Return (x, y) of the center of cell containing provided text 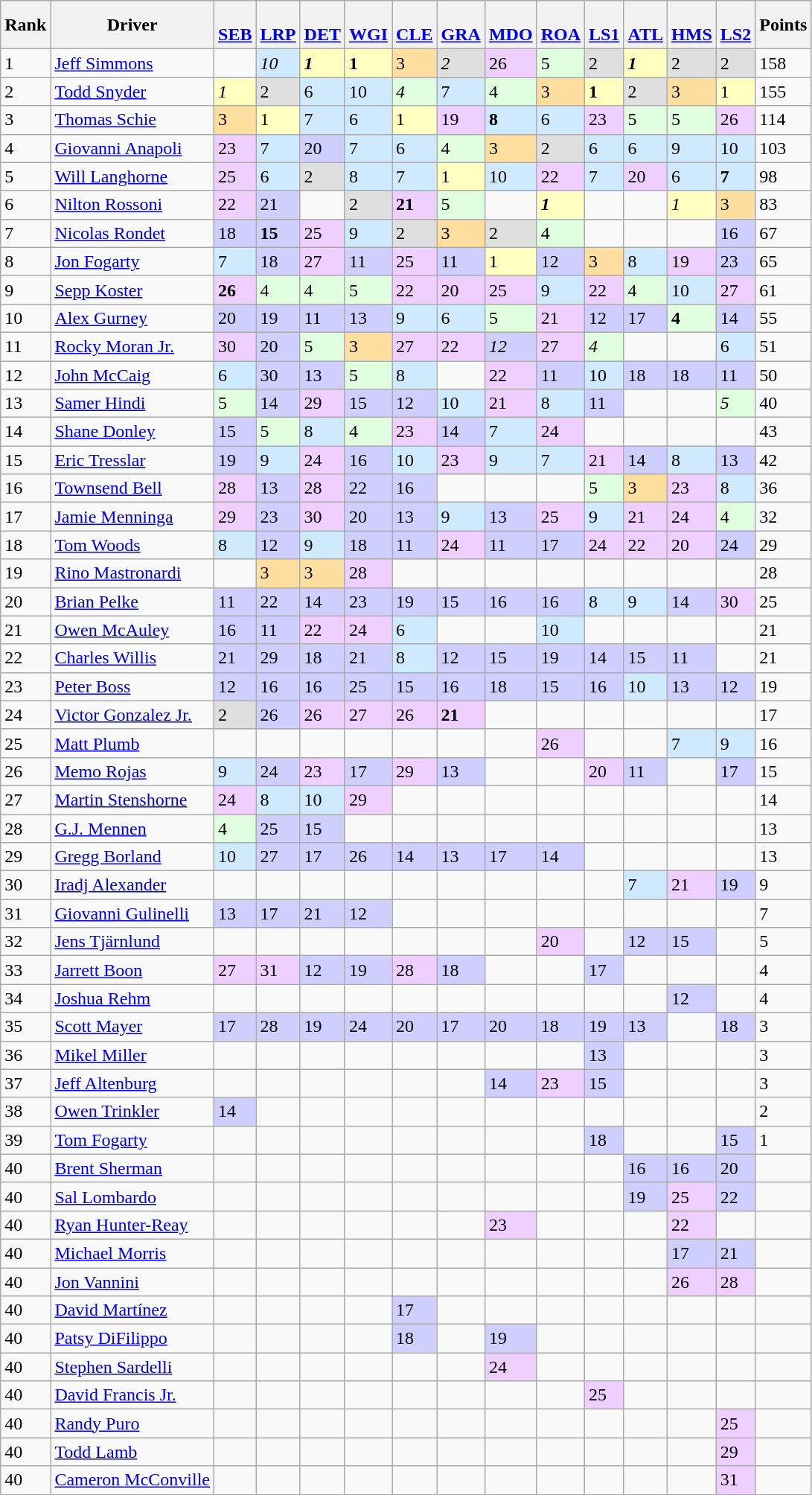
Thomas Schie (132, 120)
Owen McAuley (132, 630)
Samer Hindi (132, 404)
Ryan Hunter-Reay (132, 1225)
Nicolas Rondet (132, 233)
39 (25, 1140)
Rocky Moran Jr. (132, 346)
Will Langhorne (132, 176)
Michael Morris (132, 1253)
Jamie Menninga (132, 517)
Gregg Borland (132, 857)
35 (25, 1027)
MDO (511, 25)
Jon Vannini (132, 1281)
Sepp Koster (132, 290)
Townsend Bell (132, 488)
114 (783, 120)
155 (783, 92)
Victor Gonzalez Jr. (132, 715)
WGI (368, 25)
Eric Tresslar (132, 460)
ROA (560, 25)
LS2 (735, 25)
CLE (415, 25)
65 (783, 261)
Giovanni Gulinelli (132, 914)
Todd Lamb (132, 1452)
Jon Fogarty (132, 261)
158 (783, 63)
Memo Rojas (132, 771)
Todd Snyder (132, 92)
Cameron McConville (132, 1480)
51 (783, 346)
Randy Puro (132, 1424)
38 (25, 1112)
Tom Fogarty (132, 1140)
Jarrett Boon (132, 970)
David Francis Jr. (132, 1395)
HMS (692, 25)
Charles Willis (132, 658)
Jeff Simmons (132, 63)
Scott Mayer (132, 1027)
61 (783, 290)
ATL (646, 25)
43 (783, 432)
Stephen Sardelli (132, 1367)
83 (783, 205)
Brian Pelke (132, 602)
Matt Plumb (132, 743)
Driver (132, 25)
GRA (461, 25)
67 (783, 233)
Tom Woods (132, 545)
Sal Lombardo (132, 1196)
33 (25, 970)
103 (783, 148)
Peter Boss (132, 686)
Owen Trinkler (132, 1112)
Giovanni Anapoli (132, 148)
42 (783, 460)
Jeff Altenburg (132, 1083)
Patsy DiFilippo (132, 1339)
G.J. Mennen (132, 829)
Points (783, 25)
34 (25, 998)
SEB (235, 25)
Joshua Rehm (132, 998)
LS1 (604, 25)
50 (783, 374)
John McCaig (132, 374)
Rank (25, 25)
Rino Mastronardi (132, 573)
37 (25, 1083)
David Martínez (132, 1310)
Mikel Miller (132, 1055)
55 (783, 318)
Shane Donley (132, 432)
Jens Tjärnlund (132, 942)
DET (322, 25)
Alex Gurney (132, 318)
LRP (278, 25)
98 (783, 176)
Brent Sherman (132, 1168)
Nilton Rossoni (132, 205)
Iradj Alexander (132, 885)
Martin Stenshorne (132, 800)
